For the text-containing cell, return its midpoint in (X, Y) coordinate format. 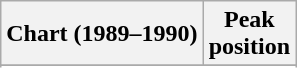
Chart (1989–1990) (102, 34)
Peakposition (249, 34)
